Return (x, y) of the center of cell containing provided text 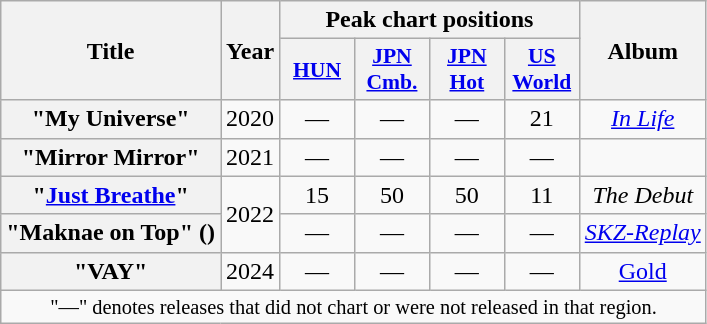
Year (250, 50)
2020 (250, 119)
Peak chart positions (430, 20)
SKZ-Replay (642, 233)
"My Universe" (111, 119)
"Just Breathe" (111, 195)
JPNCmb. (392, 70)
2021 (250, 157)
In Life (642, 119)
15 (318, 195)
2022 (250, 214)
HUN (318, 70)
"VAY" (111, 271)
"Mirror Mirror" (111, 157)
2024 (250, 271)
11 (542, 195)
The Debut (642, 195)
Title (111, 50)
"Maknae on Top" () (111, 233)
Gold (642, 271)
JPNHot (466, 70)
"—" denotes releases that did not chart or were not released in that region. (354, 307)
21 (542, 119)
USWorld (542, 70)
Album (642, 50)
